For the text-containing cell, return its midpoint in [X, Y] coordinate format. 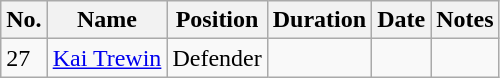
Kai Trewin [107, 58]
Duration [319, 20]
Name [107, 20]
Notes [465, 20]
27 [24, 58]
Defender [217, 58]
No. [24, 20]
Position [217, 20]
Date [402, 20]
